From the cell containing the given text, extract its center point as [x, y] coordinate. 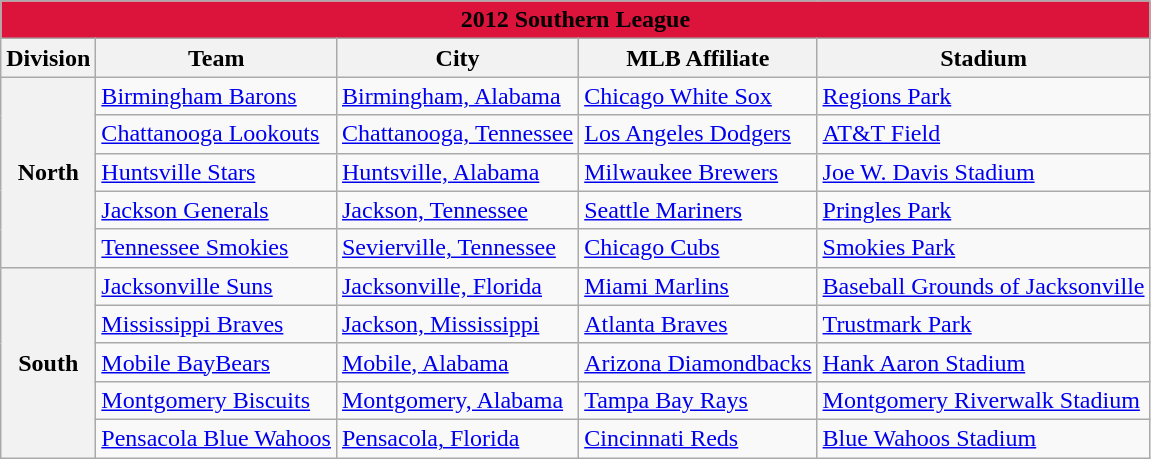
Miami Marlins [698, 286]
Seattle Mariners [698, 210]
Los Angeles Dodgers [698, 134]
Smokies Park [984, 248]
Huntsville Stars [216, 172]
Huntsville, Alabama [457, 172]
Baseball Grounds of Jacksonville [984, 286]
Pringles Park [984, 210]
Joe W. Davis Stadium [984, 172]
Birmingham, Alabama [457, 96]
Montgomery Riverwalk Stadium [984, 400]
Atlanta Braves [698, 324]
Chattanooga Lookouts [216, 134]
Tennessee Smokies [216, 248]
Jacksonville Suns [216, 286]
Chicago White Sox [698, 96]
Chattanooga, Tennessee [457, 134]
City [457, 58]
MLB Affiliate [698, 58]
Regions Park [984, 96]
Division [48, 58]
Montgomery, Alabama [457, 400]
Arizona Diamondbacks [698, 362]
Sevierville, Tennessee [457, 248]
Mississippi Braves [216, 324]
AT&T Field [984, 134]
Jacksonville, Florida [457, 286]
Jackson, Mississippi [457, 324]
Milwaukee Brewers [698, 172]
Jackson, Tennessee [457, 210]
Stadium [984, 58]
Blue Wahoos Stadium [984, 438]
Trustmark Park [984, 324]
Hank Aaron Stadium [984, 362]
Team [216, 58]
Mobile BayBears [216, 362]
Pensacola Blue Wahoos [216, 438]
Jackson Generals [216, 210]
Cincinnati Reds [698, 438]
Chicago Cubs [698, 248]
South [48, 362]
Birmingham Barons [216, 96]
North [48, 172]
Tampa Bay Rays [698, 400]
2012 Southern League [576, 20]
Mobile, Alabama [457, 362]
Pensacola, Florida [457, 438]
Montgomery Biscuits [216, 400]
